Search for the cell housing the specified text and yield its (x, y) center coordinate. 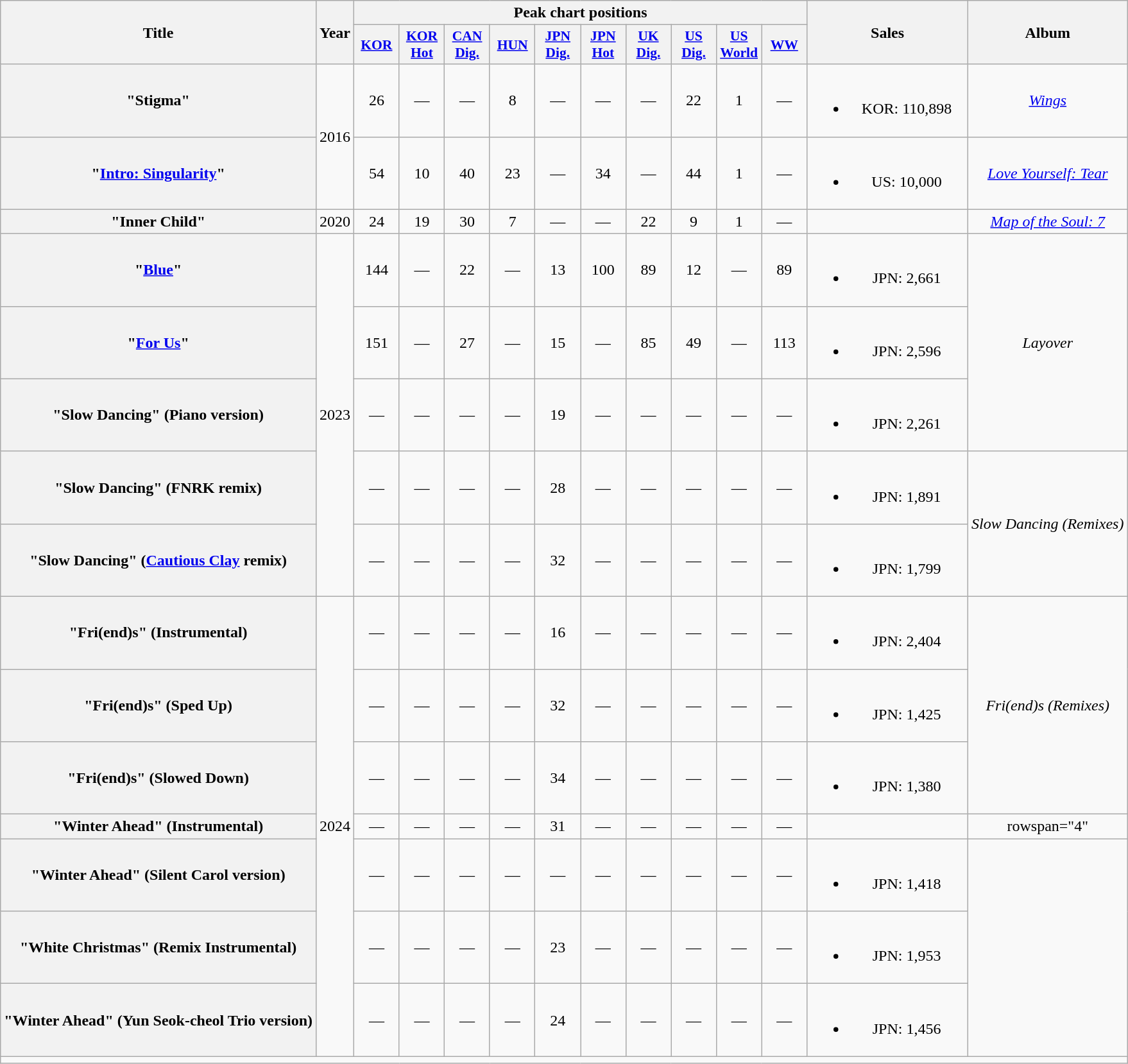
WW (784, 45)
28 (558, 488)
49 (694, 343)
Love Yourself: Tear (1048, 173)
JPN: 1,425 (888, 705)
JPN: 1,380 (888, 778)
113 (784, 343)
JPN: 2,404 (888, 633)
"Inner Child" (158, 221)
Layover (1048, 343)
100 (603, 270)
Album (1048, 32)
40 (467, 173)
"Slow Dancing" (Cautious Clay remix) (158, 560)
"For Us" (158, 343)
"Slow Dancing" (Piano version) (158, 415)
JPN: 1,953 (888, 947)
"Blue" (158, 270)
16 (558, 633)
2023 (335, 415)
2024 (335, 826)
CANDig. (467, 45)
JPN: 2,261 (888, 415)
26 (377, 100)
JPN: 1,418 (888, 875)
2020 (335, 221)
JPN: 1,891 (888, 488)
US: 10,000 (888, 173)
KOR Hot (422, 45)
Title (158, 32)
US World (739, 45)
144 (377, 270)
HUN (512, 45)
"Fri(end)s" (Instrumental) (158, 633)
JPNHot (603, 45)
KOR (377, 45)
31 (558, 827)
Wings (1048, 100)
"Winter Ahead" (Silent Carol version) (158, 875)
rowspan="4" (1048, 827)
"Intro: Singularity" (158, 173)
"White Christmas" (Remix Instrumental) (158, 947)
"Fri(end)s" (Sped Up) (158, 705)
9 (694, 221)
Fri(end)s (Remixes) (1048, 705)
"Winter Ahead" (Yun Seok-cheol Trio version) (158, 1020)
12 (694, 270)
JPNDig. (558, 45)
JPN: 1,456 (888, 1020)
85 (648, 343)
"Slow Dancing" (FNRK remix) (158, 488)
JPN: 2,661 (888, 270)
"Winter Ahead" (Instrumental) (158, 827)
8 (512, 100)
UKDig. (648, 45)
USDig. (694, 45)
Slow Dancing (Remixes) (1048, 524)
2016 (335, 137)
54 (377, 173)
10 (422, 173)
7 (512, 221)
JPN: 1,799 (888, 560)
"Stigma" (158, 100)
"Fri(end)s" (Slowed Down) (158, 778)
JPN: 2,596 (888, 343)
151 (377, 343)
KOR: 110,898 (888, 100)
Sales (888, 32)
Peak chart positions (581, 13)
Year (335, 32)
15 (558, 343)
44 (694, 173)
27 (467, 343)
13 (558, 270)
Map of the Soul: 7 (1048, 221)
30 (467, 221)
